Find where the given text appears and provide that cell's center as (x, y) coordinate. 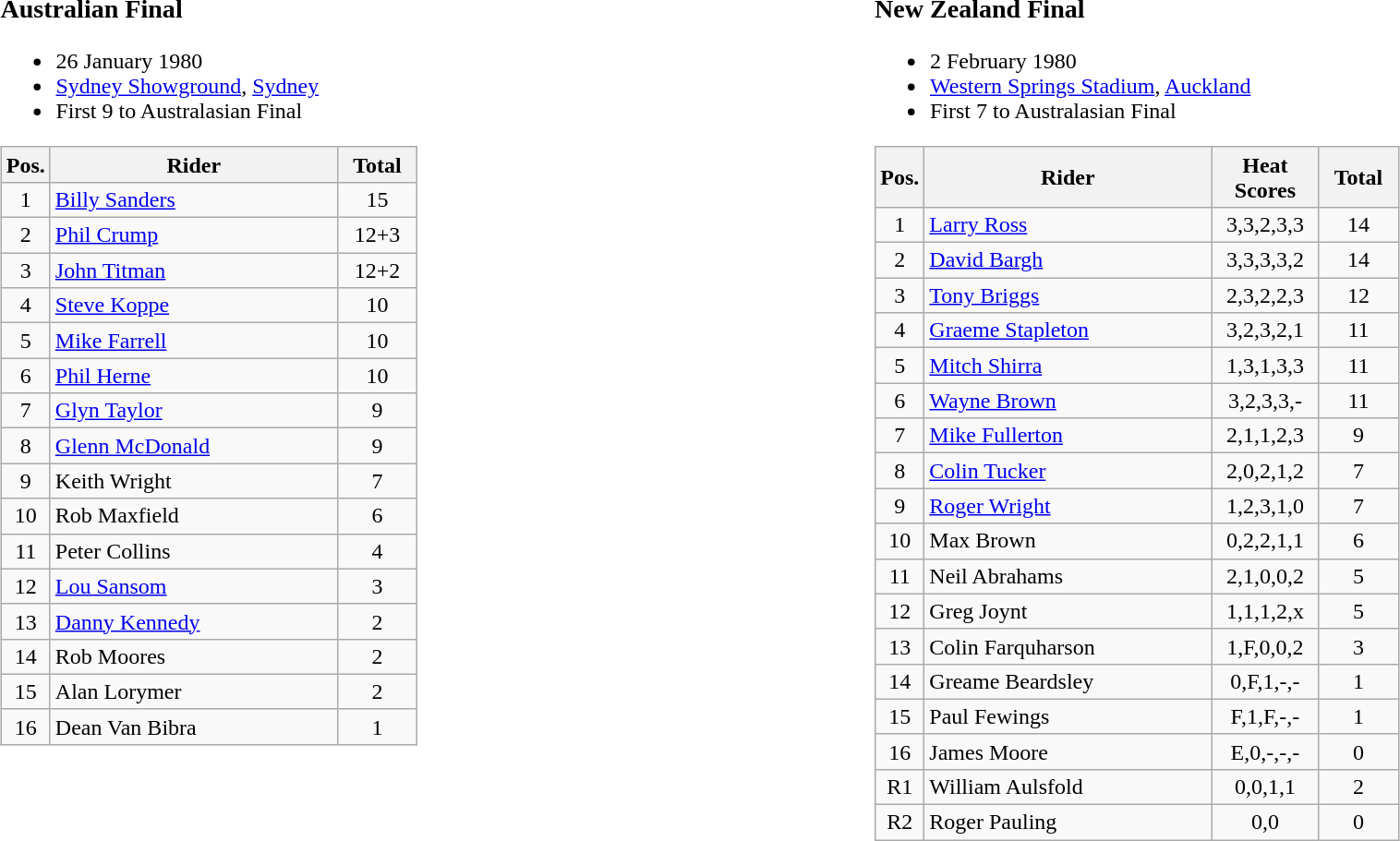
Colin Tucker (1068, 471)
3,3,3,3,2 (1265, 260)
12+2 (377, 270)
0,0 (1265, 823)
1,1,1,2,x (1265, 611)
Glyn Taylor (194, 411)
Mitch Shirra (1068, 366)
R2 (899, 823)
Rob Maxfield (194, 516)
Greame Beardsley (1068, 681)
Mike Fullerton (1068, 436)
Paul Fewings (1068, 716)
2,3,2,2,3 (1265, 295)
Greg Joynt (1068, 611)
Billy Sanders (194, 199)
Keith Wright (194, 481)
Max Brown (1068, 541)
3,2,3,2,1 (1265, 330)
2,1,1,2,3 (1265, 436)
R1 (899, 787)
John Titman (194, 270)
2,0,2,1,2 (1265, 471)
1,F,0,0,2 (1265, 646)
Phil Crump (194, 235)
Tony Briggs (1068, 295)
1,3,1,3,3 (1265, 366)
Phil Herne (194, 376)
Colin Farquharson (1068, 646)
2,1,0,0,2 (1265, 576)
James Moore (1068, 751)
Larry Ross (1068, 224)
Wayne Brown (1068, 401)
Graeme Stapleton (1068, 330)
E,0,-,-,- (1265, 751)
Danny Kennedy (194, 621)
3,2,3,3,- (1265, 401)
3,3,2,3,3 (1265, 224)
William Aulsfold (1068, 787)
F,1,F,-,- (1265, 716)
Peter Collins (194, 551)
1,2,3,1,0 (1265, 506)
Lou Sansom (194, 586)
12+3 (377, 235)
Dean Van Bibra (194, 727)
Heat Scores (1265, 177)
Neil Abrahams (1068, 576)
David Bargh (1068, 260)
Rob Moores (194, 656)
Roger Pauling (1068, 823)
Roger Wright (1068, 506)
Mike Farrell (194, 341)
Glenn McDonald (194, 446)
0,F,1,-,- (1265, 681)
0,0,1,1 (1265, 787)
0,2,2,1,1 (1265, 541)
Alan Lorymer (194, 691)
Steve Koppe (194, 306)
